Return (X, Y) of the center of cell containing provided text 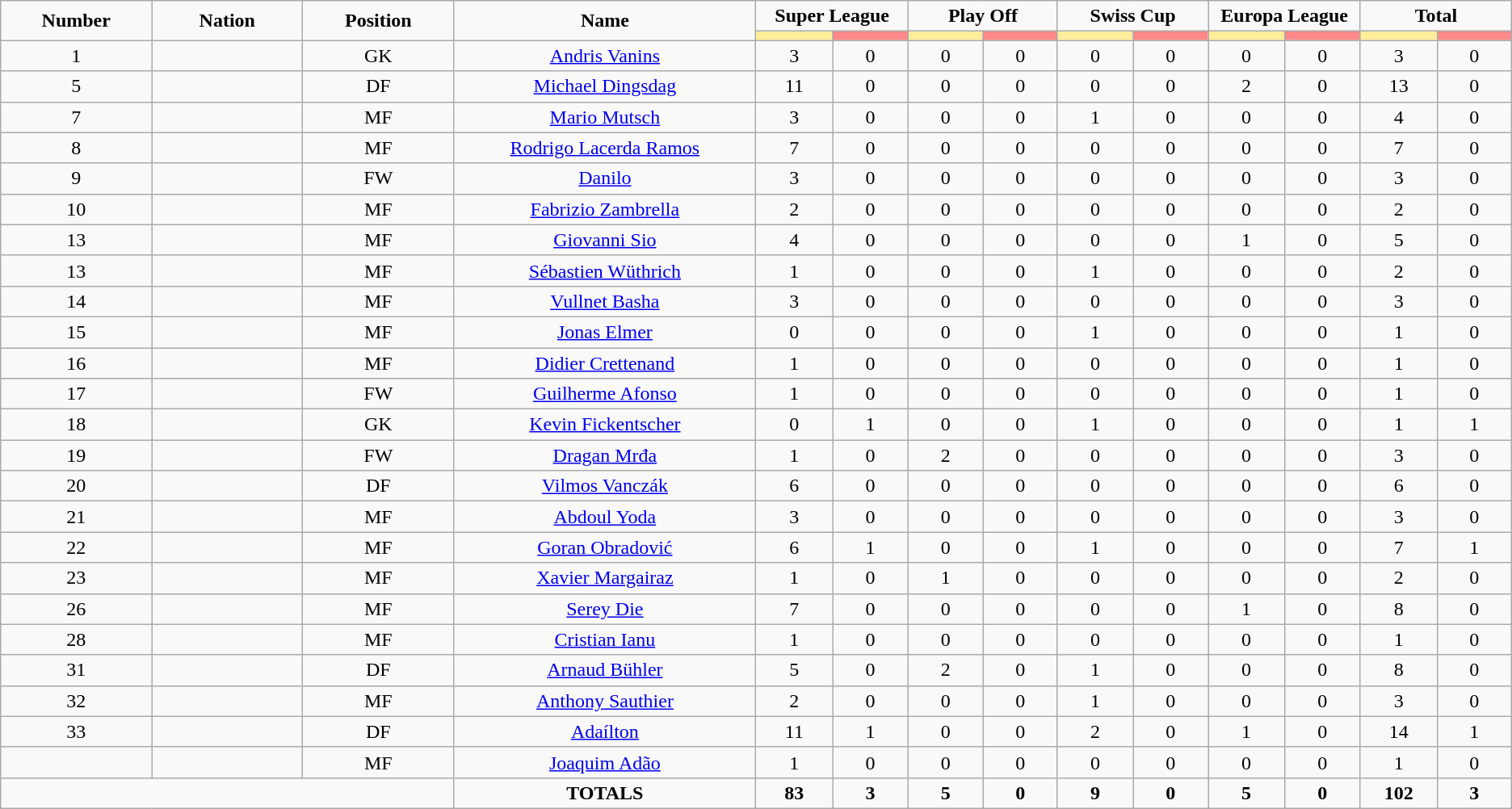
Kevin Fickentscher (605, 425)
10 (76, 209)
Swiss Cup (1132, 16)
TOTALS (605, 793)
Cristian Ianu (605, 639)
20 (76, 486)
Rodrigo Lacerda Ramos (605, 148)
16 (76, 363)
Number (76, 21)
Giovanni Sio (605, 240)
Jonas Elmer (605, 332)
15 (76, 332)
Play Off (982, 16)
Xavier Margairaz (605, 578)
Europa League (1284, 16)
Goran Obradović (605, 547)
Arnaud Bühler (605, 670)
102 (1399, 793)
Vilmos Vanczák (605, 486)
Fabrizio Zambrella (605, 209)
Didier Crettenand (605, 363)
Super League (832, 16)
19 (76, 455)
Serey Die (605, 609)
Anthony Sauthier (605, 701)
Position (378, 21)
18 (76, 425)
Nation (228, 21)
21 (76, 517)
Total (1436, 16)
Abdoul Yoda (605, 517)
Adaílton (605, 731)
Vullnet Basha (605, 301)
32 (76, 701)
33 (76, 731)
28 (76, 639)
Sébastien Wüthrich (605, 270)
Mario Mutsch (605, 117)
Joaquim Adão (605, 762)
22 (76, 547)
Danilo (605, 178)
26 (76, 609)
Dragan Mrđa (605, 455)
17 (76, 394)
23 (76, 578)
83 (795, 793)
31 (76, 670)
Michael Dingsdag (605, 86)
Guilherme Afonso (605, 394)
Name (605, 21)
Andris Vanins (605, 56)
